Output the (x, y) coordinate of the center of the cell containing the given text.  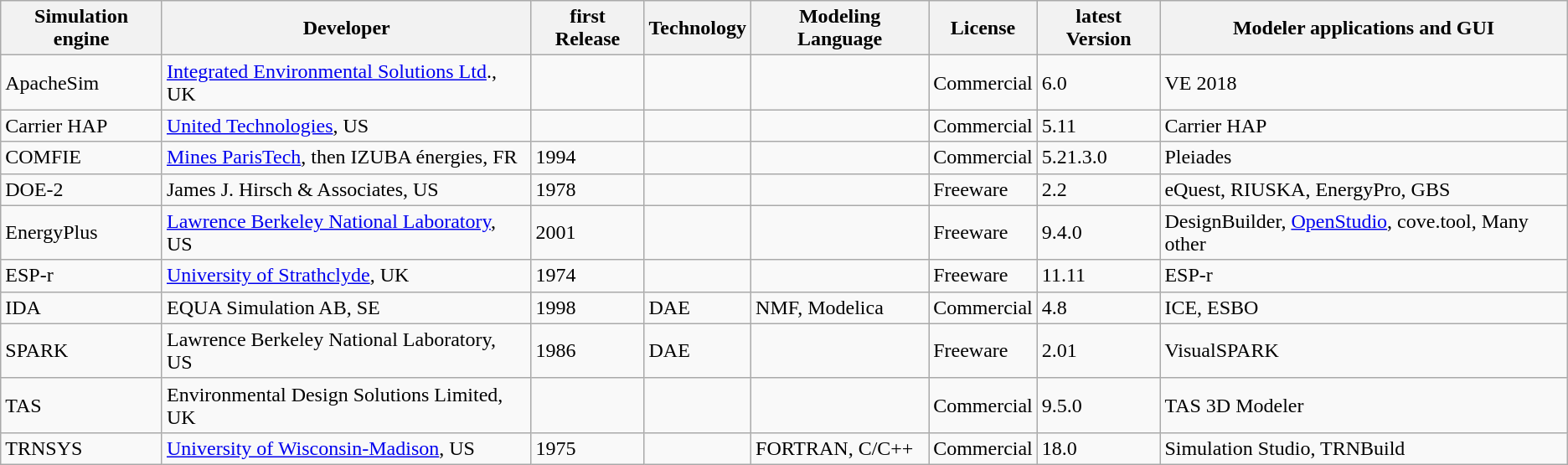
TRNSYS (82, 448)
University of Wisconsin-Madison, US (347, 448)
9.4.0 (1099, 233)
9.5.0 (1099, 406)
COMFIE (82, 158)
Pleiades (1364, 158)
James J. Hirsch & Associates, US (347, 189)
Integrated Environmental Solutions Ltd., UK (347, 82)
NMF, Modelica (840, 307)
5.21.3.0 (1099, 158)
2.01 (1099, 350)
latest Version (1099, 28)
6.0 (1099, 82)
18.0 (1099, 448)
1998 (588, 307)
1975 (588, 448)
VisualSPARK (1364, 350)
1994 (588, 158)
IDA (82, 307)
EnergyPlus (82, 233)
Developer (347, 28)
DesignBuilder, OpenStudio, cove.tool, Many other (1364, 233)
Modeling Language (840, 28)
Simulation Studio, TRNBuild (1364, 448)
first Release (588, 28)
1986 (588, 350)
FORTRAN, C/C++ (840, 448)
Modeler applications and GUI (1364, 28)
United Technologies, US (347, 126)
1978 (588, 189)
2.2 (1099, 189)
University of Strathclyde, UK (347, 276)
EQUA Simulation AB, SE (347, 307)
1974 (588, 276)
Simulation engine (82, 28)
VE 2018 (1364, 82)
11.11 (1099, 276)
ICE, ESBO (1364, 307)
SPARK (82, 350)
Environmental Design Solutions Limited, UK (347, 406)
TAS (82, 406)
5.11 (1099, 126)
Mines ParisTech, then IZUBA énergies, FR (347, 158)
4.8 (1099, 307)
eQuest, RIUSKA, EnergyPro, GBS (1364, 189)
ApacheSim (82, 82)
2001 (588, 233)
TAS 3D Modeler (1364, 406)
Technology (698, 28)
License (983, 28)
DOE-2 (82, 189)
